Pinpoint the cell where the given text exists, returning its [X, Y] midpoint coordinate. 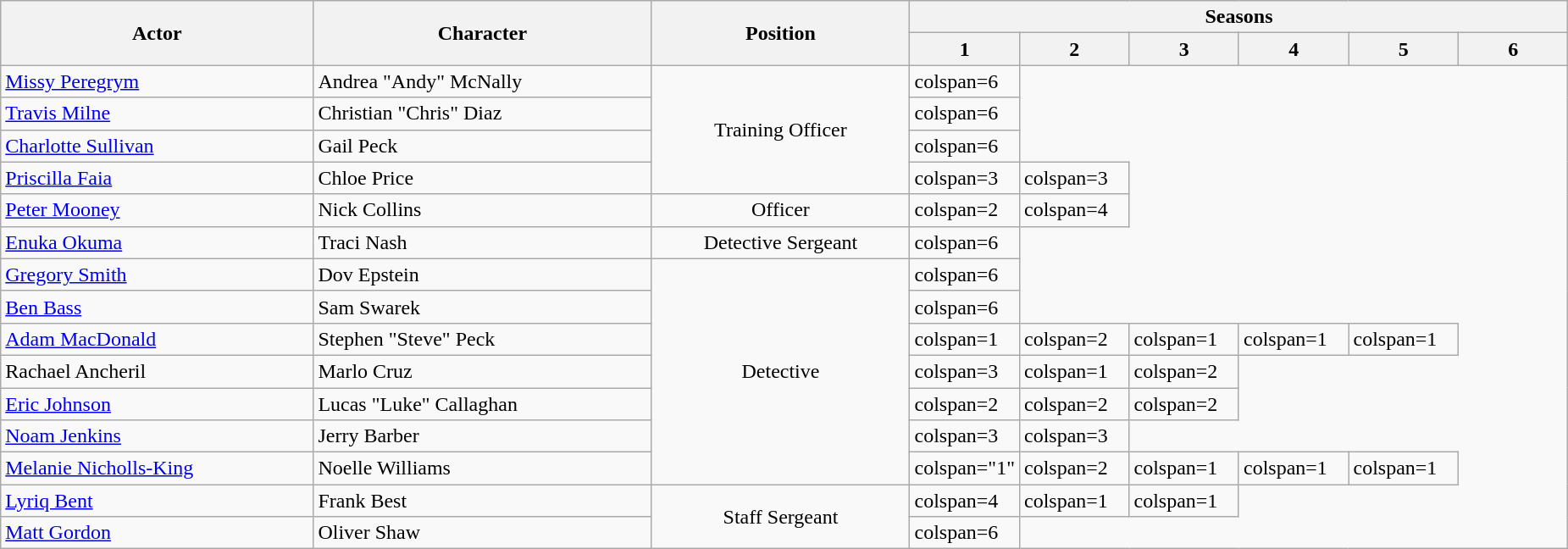
Staff Sergeant [781, 517]
Dov Epstein [483, 274]
Stephen "Steve" Peck [483, 339]
Andrea "Andy" McNally [483, 81]
Lucas "Luke" Callaghan [483, 404]
4 [1293, 49]
Charlotte Sullivan [158, 146]
Gregory Smith [158, 274]
Noam Jenkins [158, 436]
colspan="1" [965, 469]
Peter Mooney [158, 210]
Melanie Nicholls-King [158, 469]
Position [781, 33]
Nick Collins [483, 210]
Priscilla Faia [158, 178]
Missy Peregrym [158, 81]
3 [1184, 49]
Jerry Barber [483, 436]
Rachael Ancheril [158, 371]
Character [483, 33]
Officer [781, 210]
Noelle Williams [483, 469]
Matt Gordon [158, 533]
Seasons [1238, 17]
Frank Best [483, 501]
Enuka Okuma [158, 242]
Lyriq Bent [158, 501]
Eric Johnson [158, 404]
Actor [158, 33]
Chloe Price [483, 178]
1 [965, 49]
Training Officer [781, 130]
Gail Peck [483, 146]
2 [1074, 49]
Adam MacDonald [158, 339]
5 [1403, 49]
Traci Nash [483, 242]
Detective Sergeant [781, 242]
Detective [781, 371]
Marlo Cruz [483, 371]
Christian "Chris" Diaz [483, 114]
Ben Bass [158, 307]
Oliver Shaw [483, 533]
Travis Milne [158, 114]
Sam Swarek [483, 307]
6 [1513, 49]
